Determine the (x, y) coordinate at the center of the cell enclosing the given text.  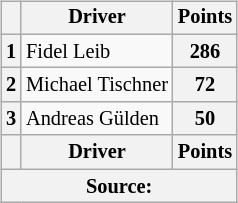
1 (11, 51)
3 (11, 119)
Source: (119, 186)
50 (205, 119)
2 (11, 85)
Michael Tischner (97, 85)
Fidel Leib (97, 51)
286 (205, 51)
Andreas Gülden (97, 119)
72 (205, 85)
